Find where the given text appears and provide that cell's center as [X, Y] coordinate. 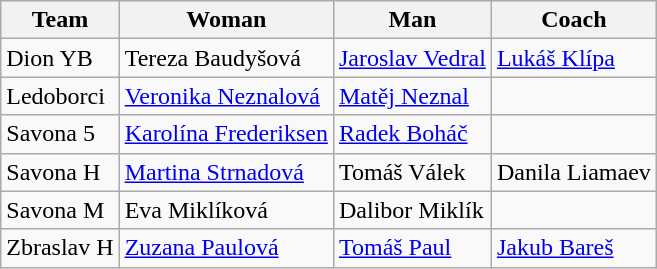
Danila Liamaev [574, 172]
Veronika Neznalová [226, 96]
Zuzana Paulová [226, 248]
Savona 5 [60, 134]
Tereza Baudyšová [226, 58]
Eva Miklíková [226, 210]
Man [412, 20]
Savona M [60, 210]
Woman [226, 20]
Zbraslav H [60, 248]
Martina Strnadová [226, 172]
Jaroslav Vedral [412, 58]
Dion YB [60, 58]
Matěj Neznal [412, 96]
Ledoborci [60, 96]
Jakub Bareš [574, 248]
Dalibor Miklík [412, 210]
Savona H [60, 172]
Team [60, 20]
Lukáš Klípa [574, 58]
Karolína Frederiksen [226, 134]
Coach [574, 20]
Radek Boháč [412, 134]
Tomáš Válek [412, 172]
Tomáš Paul [412, 248]
